Extract the [x, y] coordinate from the center of the cell holding the provided text.  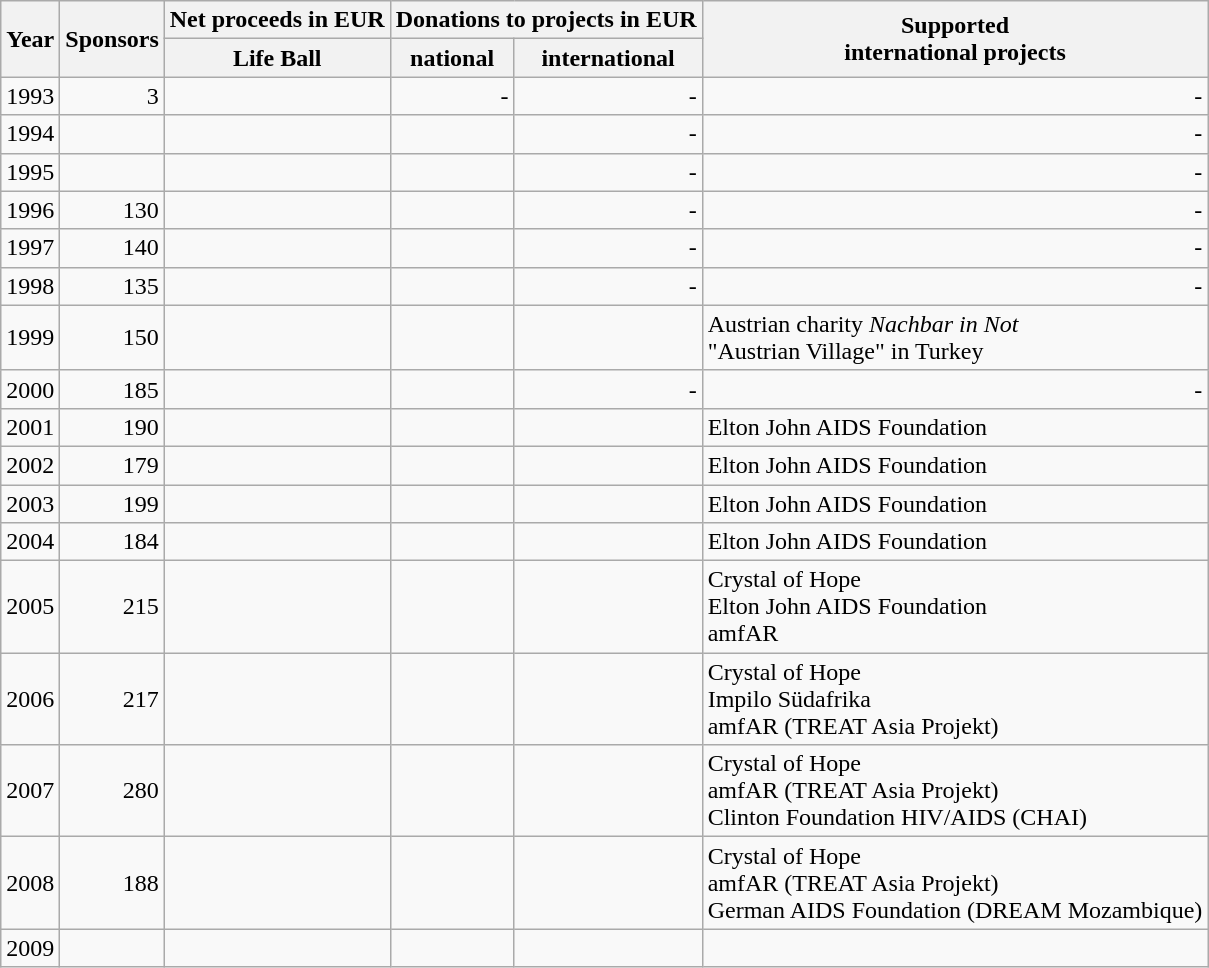
1998 [30, 286]
215 [112, 607]
1999 [30, 338]
184 [112, 542]
2005 [30, 607]
2007 [30, 791]
199 [112, 503]
3 [112, 96]
130 [112, 210]
international [608, 58]
Crystal of HopeamfAR (TREAT Asia Projekt)Clinton Foundation HIV/AIDS (CHAI) [955, 791]
Supportedinternational projects [955, 39]
1997 [30, 248]
217 [112, 699]
135 [112, 286]
Austrian charity Nachbar in Not"Austrian Village" in Turkey [955, 338]
Sponsors [112, 39]
188 [112, 883]
2003 [30, 503]
Donations to projects in EUR [546, 20]
2008 [30, 883]
Year [30, 39]
1996 [30, 210]
Life Ball [277, 58]
Crystal of HopeElton John AIDS FoundationamfAR [955, 607]
1994 [30, 134]
2006 [30, 699]
179 [112, 465]
185 [112, 389]
1995 [30, 172]
national [452, 58]
1993 [30, 96]
150 [112, 338]
2002 [30, 465]
Crystal of HopeImpilo SüdafrikaamfAR (TREAT Asia Projekt) [955, 699]
140 [112, 248]
Crystal of HopeamfAR (TREAT Asia Projekt)German AIDS Foundation (DREAM Mozambique) [955, 883]
280 [112, 791]
2004 [30, 542]
Net proceeds in EUR [277, 20]
2001 [30, 427]
2000 [30, 389]
2009 [30, 948]
190 [112, 427]
